From the cell containing the given text, extract its center point as [x, y] coordinate. 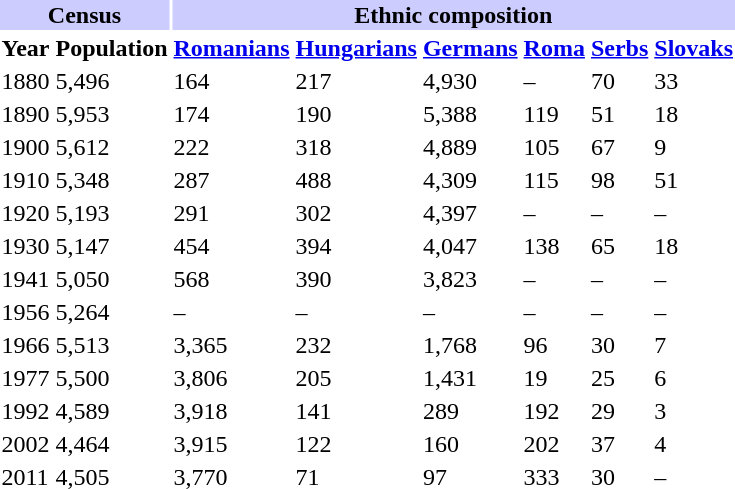
1941 [26, 279]
115 [554, 180]
232 [356, 345]
160 [470, 444]
1930 [26, 246]
291 [232, 213]
6 [694, 378]
289 [470, 411]
3,915 [232, 444]
4,930 [470, 81]
4,464 [112, 444]
454 [232, 246]
70 [619, 81]
67 [619, 147]
4,589 [112, 411]
4,397 [470, 213]
3 [694, 411]
1977 [26, 378]
5,193 [112, 213]
192 [554, 411]
5,496 [112, 81]
5,050 [112, 279]
4,889 [470, 147]
568 [232, 279]
119 [554, 114]
190 [356, 114]
Serbs [619, 48]
37 [619, 444]
4,309 [470, 180]
Roma [554, 48]
1880 [26, 81]
3,806 [232, 378]
30 [619, 345]
122 [356, 444]
25 [619, 378]
205 [356, 378]
98 [619, 180]
141 [356, 411]
174 [232, 114]
1910 [26, 180]
1966 [26, 345]
164 [232, 81]
202 [554, 444]
5,348 [112, 180]
1956 [26, 312]
96 [554, 345]
Germans [470, 48]
1992 [26, 411]
Slovaks [694, 48]
5,264 [112, 312]
222 [232, 147]
488 [356, 180]
5,147 [112, 246]
3,918 [232, 411]
5,513 [112, 345]
Census [84, 15]
7 [694, 345]
1890 [26, 114]
1920 [26, 213]
390 [356, 279]
33 [694, 81]
2002 [26, 444]
Ethnic composition [453, 15]
Population [112, 48]
5,612 [112, 147]
65 [619, 246]
3,365 [232, 345]
217 [356, 81]
1,431 [470, 378]
Year [26, 48]
9 [694, 147]
3,823 [470, 279]
5,388 [470, 114]
Hungarians [356, 48]
1900 [26, 147]
29 [619, 411]
19 [554, 378]
138 [554, 246]
318 [356, 147]
394 [356, 246]
287 [232, 180]
5,500 [112, 378]
302 [356, 213]
Romanians [232, 48]
1,768 [470, 345]
4 [694, 444]
4,047 [470, 246]
5,953 [112, 114]
105 [554, 147]
